Scan for the cell matching the given text and deliver its [X, Y] coordinate at center. 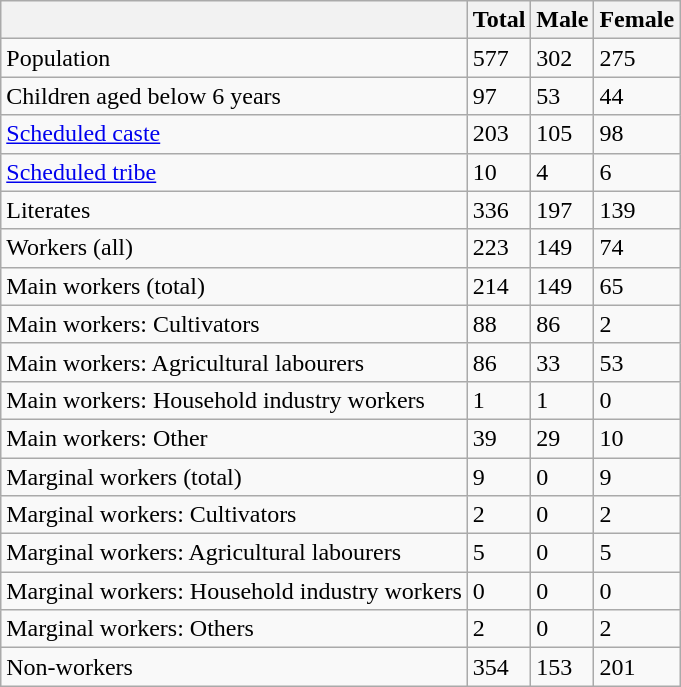
Female [637, 20]
Main workers: Agricultural labourers [234, 362]
Marginal workers: Agricultural labourers [234, 553]
Marginal workers: Cultivators [234, 515]
214 [499, 286]
6 [637, 172]
Marginal workers: Others [234, 629]
Marginal workers (total) [234, 477]
88 [499, 324]
201 [637, 667]
65 [637, 286]
Male [562, 20]
97 [499, 96]
Workers (all) [234, 248]
203 [499, 134]
139 [637, 210]
577 [499, 58]
Scheduled caste [234, 134]
29 [562, 438]
Scheduled tribe [234, 172]
197 [562, 210]
Marginal workers: Household industry workers [234, 591]
Children aged below 6 years [234, 96]
44 [637, 96]
Main workers: Household industry workers [234, 400]
33 [562, 362]
Non-workers [234, 667]
Total [499, 20]
4 [562, 172]
302 [562, 58]
39 [499, 438]
275 [637, 58]
153 [562, 667]
354 [499, 667]
105 [562, 134]
Population [234, 58]
336 [499, 210]
Main workers (total) [234, 286]
Literates [234, 210]
98 [637, 134]
Main workers: Cultivators [234, 324]
223 [499, 248]
Main workers: Other [234, 438]
74 [637, 248]
